Extract the [X, Y] coordinate from the center of the cell holding the provided text.  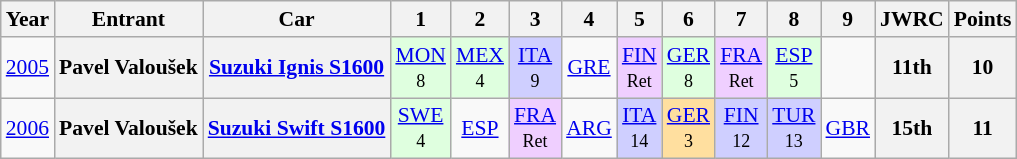
Car [297, 19]
GRE [589, 68]
Suzuki Swift S1600 [297, 128]
SWE4 [420, 128]
11th [912, 68]
TUR13 [794, 128]
FIN12 [741, 128]
15th [912, 128]
1 [420, 19]
GER8 [688, 68]
GBR [848, 128]
9 [848, 19]
5 [640, 19]
MEX4 [480, 68]
Points [983, 19]
2 [480, 19]
ITA9 [535, 68]
4 [589, 19]
GER3 [688, 128]
Suzuki Ignis S1600 [297, 68]
ARG [589, 128]
ESP [480, 128]
Entrant [128, 19]
FINRet [640, 68]
7 [741, 19]
JWRC [912, 19]
6 [688, 19]
ITA14 [640, 128]
2006 [28, 128]
8 [794, 19]
11 [983, 128]
MON8 [420, 68]
2005 [28, 68]
3 [535, 19]
Year [28, 19]
ESP5 [794, 68]
10 [983, 68]
